Return [X, Y] of the center of cell containing provided text 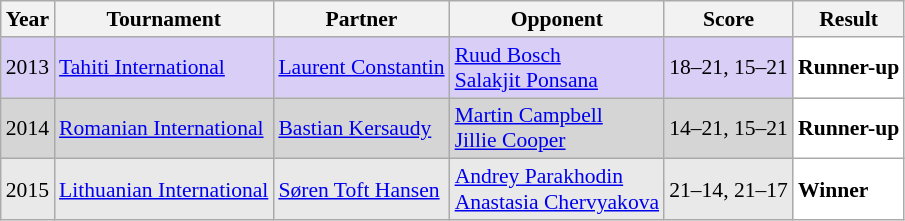
21–14, 21–17 [728, 190]
Ruud Bosch Salakjit Ponsana [558, 68]
Lithuanian International [164, 190]
Andrey Parakhodin Anastasia Chervyakova [558, 190]
2014 [28, 128]
Tournament [164, 19]
Partner [361, 19]
Tahiti International [164, 68]
2015 [28, 190]
Søren Toft Hansen [361, 190]
Winner [848, 190]
Score [728, 19]
Result [848, 19]
Bastian Kersaudy [361, 128]
Opponent [558, 19]
Martin Campbell Jillie Cooper [558, 128]
14–21, 15–21 [728, 128]
18–21, 15–21 [728, 68]
Year [28, 19]
Laurent Constantin [361, 68]
2013 [28, 68]
Romanian International [164, 128]
